Capture the cell that displays the provided text and extract its (x, y) central coordinate. 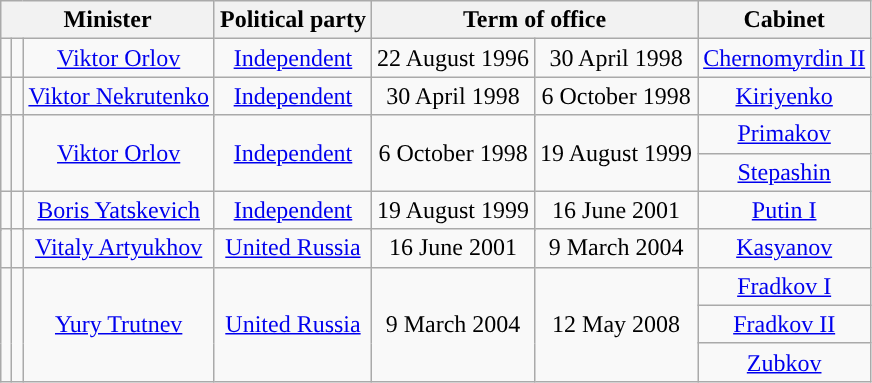
Stepashin (784, 172)
Fradkov II (784, 324)
Political party (292, 20)
Primakov (784, 134)
Viktor Nekrutenko (119, 96)
Chernomyrdin II (784, 58)
12 May 2008 (616, 324)
Term of office (534, 20)
Kiriyenko (784, 96)
Zubkov (784, 362)
Vitaly Artyukhov (119, 248)
Putin I (784, 210)
Boris Yatskevich (119, 210)
Minister (108, 20)
Fradkov I (784, 286)
Kasyanov (784, 248)
22 August 1996 (452, 58)
Cabinet (784, 20)
Yury Trutnev (119, 324)
